Provide the [x, y] coordinate of the cell's center where the given text is located.  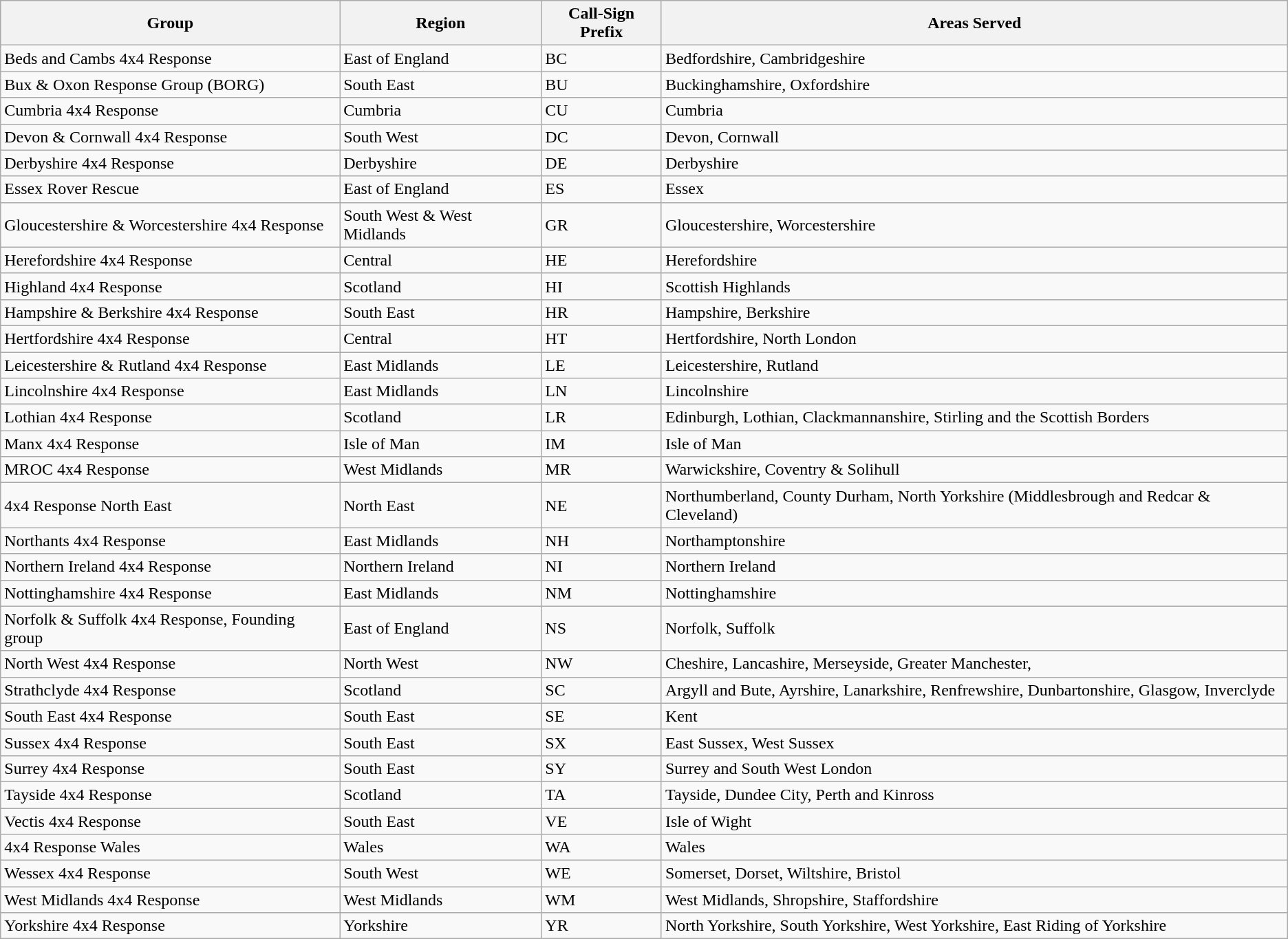
Scottish Highlands [974, 286]
Areas Served [974, 23]
MR [601, 470]
Wessex 4x4 Response [171, 874]
4x4 Response North East [171, 505]
Edinburgh, Lothian, Clackmannanshire, Stirling and the Scottish Borders [974, 418]
SC [601, 690]
Hertfordshire, North London [974, 338]
SE [601, 716]
Lincolnshire [974, 391]
WM [601, 900]
Yorkshire [440, 926]
Highland 4x4 Response [171, 286]
BU [601, 85]
NM [601, 593]
SY [601, 768]
Strathclyde 4x4 Response [171, 690]
Nottinghamshire [974, 593]
GR [601, 224]
Herefordshire [974, 260]
4x4 Response Wales [171, 848]
West Midlands 4x4 Response [171, 900]
Beds and Cambs 4x4 Response [171, 58]
Essex Rover Rescue [171, 189]
Surrey 4x4 Response [171, 768]
South East 4x4 Response [171, 716]
Buckinghamshire, Oxfordshire [974, 85]
LE [601, 365]
Nottinghamshire 4x4 Response [171, 593]
North West 4x4 Response [171, 664]
BC [601, 58]
NW [601, 664]
Northamptonshire [974, 541]
IM [601, 444]
Group [171, 23]
Essex [974, 189]
HR [601, 312]
South West & West Midlands [440, 224]
Tayside, Dundee City, Perth and Kinross [974, 795]
Manx 4x4 Response [171, 444]
North East [440, 505]
Sussex 4x4 Response [171, 742]
Cheshire, Lancashire, Merseyside, Greater Manchester, [974, 664]
Isle of Wight [974, 821]
DE [601, 163]
Lothian 4x4 Response [171, 418]
West Midlands, Shropshire, Staffordshire [974, 900]
Tayside 4x4 Response [171, 795]
Somerset, Dorset, Wiltshire, Bristol [974, 874]
CU [601, 111]
Yorkshire 4x4 Response [171, 926]
HE [601, 260]
Norfolk & Suffolk 4x4 Response, Founding group [171, 629]
North West [440, 664]
HI [601, 286]
Gloucestershire, Worcestershire [974, 224]
LN [601, 391]
Vectis 4x4 Response [171, 821]
Norfolk, Suffolk [974, 629]
East Sussex, West Sussex [974, 742]
Surrey and South West London [974, 768]
Northants 4x4 Response [171, 541]
MROC 4x4 Response [171, 470]
LR [601, 418]
HT [601, 338]
Cumbria 4x4 Response [171, 111]
Region [440, 23]
North Yorkshire, South Yorkshire, West Yorkshire, East Riding of Yorkshire [974, 926]
Bux & Oxon Response Group (BORG) [171, 85]
Leicestershire, Rutland [974, 365]
Derbyshire 4x4 Response [171, 163]
WE [601, 874]
Herefordshire 4x4 Response [171, 260]
Warwickshire, Coventry & Solihull [974, 470]
NE [601, 505]
Lincolnshire 4x4 Response [171, 391]
Northern Ireland 4x4 Response [171, 567]
Hampshire & Berkshire 4x4 Response [171, 312]
ES [601, 189]
Kent [974, 716]
Gloucestershire & Worcestershire 4x4 Response [171, 224]
TA [601, 795]
WA [601, 848]
Hertfordshire 4x4 Response [171, 338]
Devon, Cornwall [974, 137]
NI [601, 567]
Hampshire, Berkshire [974, 312]
VE [601, 821]
Devon & Cornwall 4x4 Response [171, 137]
NS [601, 629]
DC [601, 137]
YR [601, 926]
Leicestershire & Rutland 4x4 Response [171, 365]
Call-Sign Prefix [601, 23]
Northumberland, County Durham, North Yorkshire (Middlesbrough and Redcar & Cleveland) [974, 505]
SX [601, 742]
Bedfordshire, Cambridgeshire [974, 58]
Argyll and Bute, Ayrshire, Lanarkshire, Renfrewshire, Dunbartonshire, Glasgow, Inverclyde [974, 690]
NH [601, 541]
